Search for the cell housing the specified text and yield its [X, Y] center coordinate. 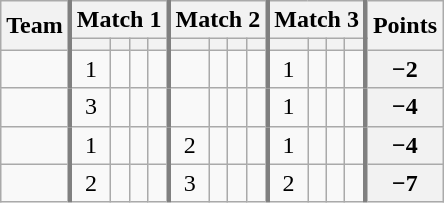
Points [404, 26]
Team [36, 26]
Match 2 [218, 20]
Match 1 [120, 20]
−7 [404, 183]
Match 3 [316, 20]
−2 [404, 69]
